Extract the (x, y) coordinate from the center of the cell holding the provided text.  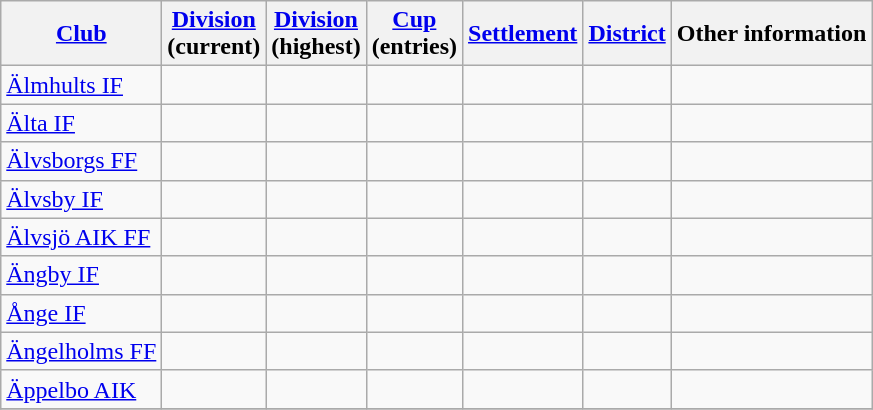
Älmhults IF (82, 85)
Ånge IF (82, 313)
Club (82, 34)
Division (highest) (316, 34)
Äppelbo AIK (82, 389)
Ängby IF (82, 275)
Älvsjö AIK FF (82, 237)
District (627, 34)
Ängelholms FF (82, 351)
Other information (772, 34)
Älta IF (82, 123)
Älvsborgs FF (82, 161)
Settlement (523, 34)
Division (current) (214, 34)
Cup (entries) (414, 34)
Älvsby IF (82, 199)
